Provide the (X, Y) coordinate of the cell's center where the given text is located.  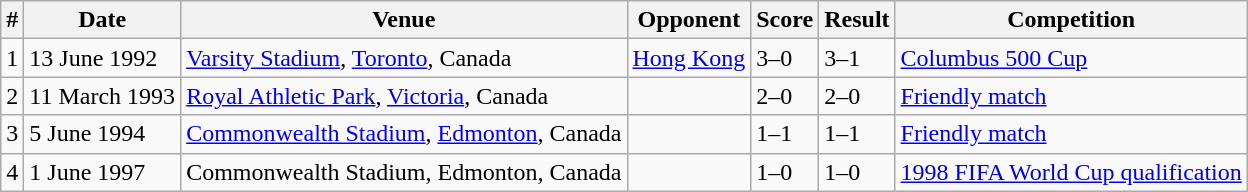
Royal Athletic Park, Victoria, Canada (404, 96)
1 (12, 58)
3–0 (785, 58)
1 June 1997 (102, 172)
4 (12, 172)
5 June 1994 (102, 134)
3 (12, 134)
Opponent (689, 20)
Venue (404, 20)
Result (857, 20)
# (12, 20)
Hong Kong (689, 58)
1998 FIFA World Cup qualification (1071, 172)
Date (102, 20)
Columbus 500 Cup (1071, 58)
2 (12, 96)
3–1 (857, 58)
Varsity Stadium, Toronto, Canada (404, 58)
11 March 1993 (102, 96)
Competition (1071, 20)
13 June 1992 (102, 58)
Score (785, 20)
